Return [x, y] of the center of cell containing provided text 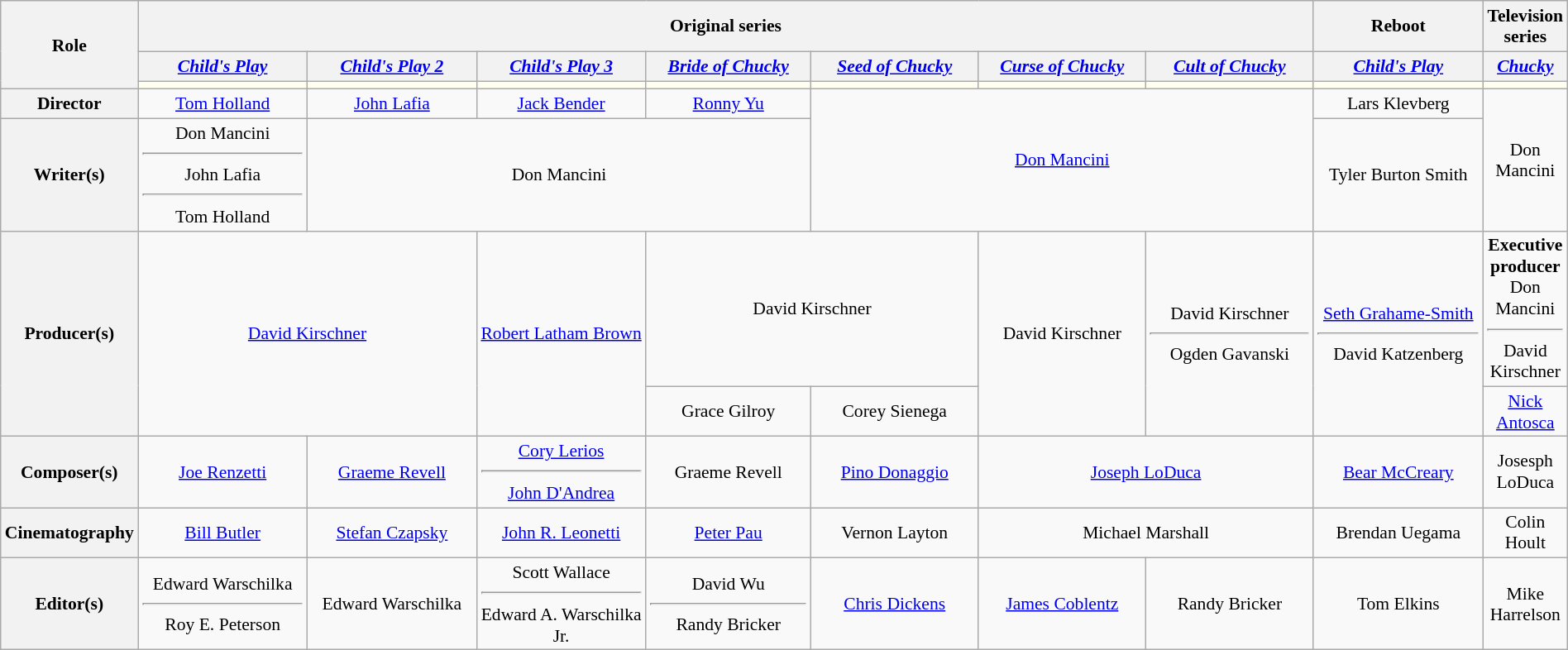
Jack Bender [561, 104]
Corey Sienega [895, 412]
Role [69, 45]
Cult of Chucky [1231, 66]
Joseph LoDuca [1146, 472]
Lars Klevberg [1398, 104]
Brendan Uegama [1398, 533]
David KirschnerOgden Gavanski [1231, 334]
Seth Grahame-Smith David Katzenberg [1398, 334]
Vernon Layton [895, 533]
Nick Antosca [1525, 412]
Writer(s) [69, 175]
James Coblentz [1062, 604]
Chucky [1525, 66]
Bride of Chucky [728, 66]
Colin Hoult [1525, 533]
Josesph LoDuca [1525, 472]
Randy Bricker [1231, 604]
Tyler Burton Smith [1398, 175]
Television series [1525, 26]
Producer(s) [69, 334]
Pino Donaggio [895, 472]
Scott WallaceEdward A. Warschilka Jr. [561, 604]
Don Mancini John LafiaTom Holland [223, 175]
Chris Dickens [895, 604]
Joe Renzetti [223, 472]
Bill Butler [223, 533]
Original series [726, 26]
Edward Warschilka [392, 604]
Cory LeriosJohn D'Andrea [561, 472]
Executive producer Don Mancini David Kirschner [1525, 308]
Michael Marshall [1146, 533]
Bear McCreary [1398, 472]
Director [69, 104]
John Lafia [392, 104]
Reboot [1398, 26]
Tom Holland [223, 104]
John R. Leonetti [561, 533]
Seed of Chucky [895, 66]
Tom Elkins [1398, 604]
Peter Pau [728, 533]
Child's Play 3 [561, 66]
Curse of Chucky [1062, 66]
Robert Latham Brown [561, 334]
Composer(s) [69, 472]
Stefan Czapsky [392, 533]
David WuRandy Bricker [728, 604]
Grace Gilroy [728, 412]
Cinematography [69, 533]
Editor(s) [69, 604]
Edward WarschilkaRoy E. Peterson [223, 604]
Child's Play 2 [392, 66]
Ronny Yu [728, 104]
Mike Harrelson [1525, 604]
